Detect which cell encompasses the target text, then output its [X, Y] center coordinate. 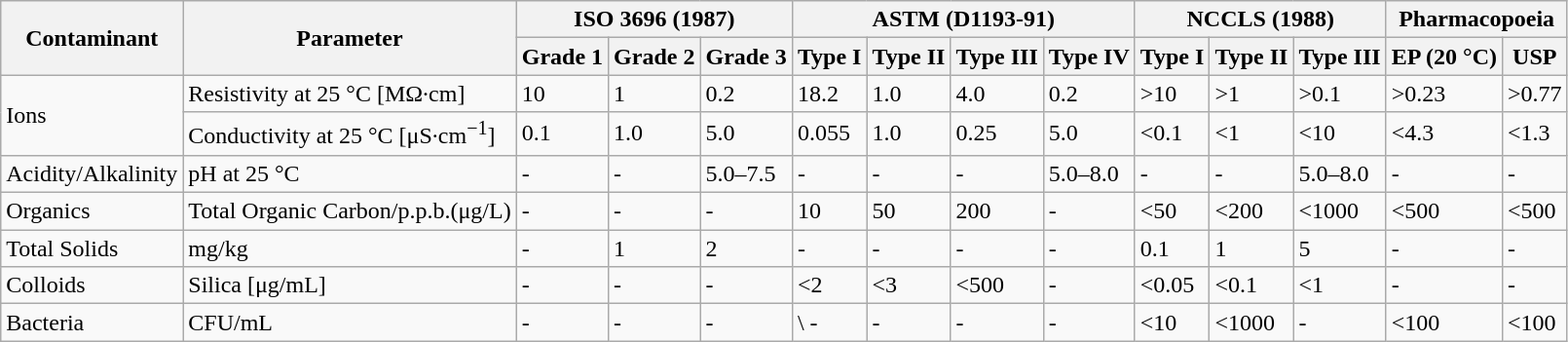
<1.3 [1535, 134]
ISO 3696 (1987) [654, 19]
>1 [1251, 94]
Grade 3 [746, 57]
Pharmacopoeia [1476, 19]
>0.1 [1340, 94]
Total Solids [92, 248]
Colloids [92, 285]
Parameter [350, 38]
2 [746, 248]
NCCLS (1988) [1260, 19]
<0.05 [1173, 285]
mg/kg [350, 248]
Ions [92, 115]
>0.23 [1443, 94]
0.055 [830, 134]
200 [997, 211]
<2 [830, 285]
5 [1340, 248]
Organics [92, 211]
USP [1535, 57]
Type IV [1089, 57]
Acidity/Alkalinity [92, 173]
>0.77 [1535, 94]
Resistivity at 25 °C [MΩ·cm] [350, 94]
<3 [909, 285]
EP (20 °C) [1443, 57]
Contaminant [92, 38]
4.0 [997, 94]
ASTM (D1193-91) [963, 19]
50 [909, 211]
0.25 [997, 134]
Conductivity at 25 °C [μS·cm−1] [350, 134]
CFU/mL [350, 323]
Silica [μg/mL] [350, 285]
\ - [830, 323]
<200 [1251, 211]
18.2 [830, 94]
<4.3 [1443, 134]
Grade 1 [562, 57]
5.0–7.5 [746, 173]
Grade 2 [654, 57]
Total Organic Carbon/p.p.b.(μg/L) [350, 211]
<50 [1173, 211]
pH at 25 °C [350, 173]
>10 [1173, 94]
Bacteria [92, 323]
